Scan for the cell matching the given text and deliver its (X, Y) coordinate at center. 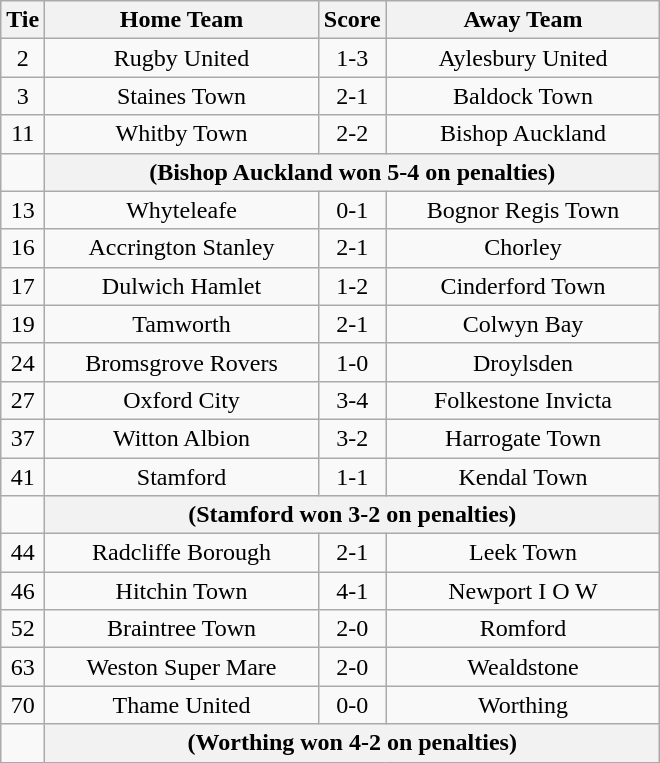
Witton Albion (182, 438)
46 (23, 591)
(Bishop Auckland won 5-4 on penalties) (352, 172)
Colwyn Bay (523, 324)
Dulwich Hamlet (182, 286)
Leek Town (523, 553)
1-3 (352, 58)
63 (23, 667)
Hitchin Town (182, 591)
Kendal Town (523, 477)
0-0 (352, 705)
Staines Town (182, 96)
52 (23, 629)
3 (23, 96)
41 (23, 477)
27 (23, 400)
37 (23, 438)
Newport I O W (523, 591)
11 (23, 134)
2-2 (352, 134)
Tamworth (182, 324)
Bromsgrove Rovers (182, 362)
Tie (23, 20)
Weston Super Mare (182, 667)
2 (23, 58)
1-0 (352, 362)
Aylesbury United (523, 58)
Bishop Auckland (523, 134)
Harrogate Town (523, 438)
Radcliffe Borough (182, 553)
70 (23, 705)
16 (23, 248)
Worthing (523, 705)
Cinderford Town (523, 286)
Whitby Town (182, 134)
Chorley (523, 248)
Droylsden (523, 362)
Baldock Town (523, 96)
Score (352, 20)
Wealdstone (523, 667)
1-2 (352, 286)
4-1 (352, 591)
Romford (523, 629)
Whyteleafe (182, 210)
Home Team (182, 20)
3-2 (352, 438)
Thame United (182, 705)
Accrington Stanley (182, 248)
44 (23, 553)
Rugby United (182, 58)
24 (23, 362)
(Worthing won 4-2 on penalties) (352, 743)
Folkestone Invicta (523, 400)
3-4 (352, 400)
Bognor Regis Town (523, 210)
Stamford (182, 477)
Oxford City (182, 400)
17 (23, 286)
Away Team (523, 20)
13 (23, 210)
0-1 (352, 210)
1-1 (352, 477)
(Stamford won 3-2 on penalties) (352, 515)
Braintree Town (182, 629)
19 (23, 324)
